Find where the given text appears and provide that cell's center as [x, y] coordinate. 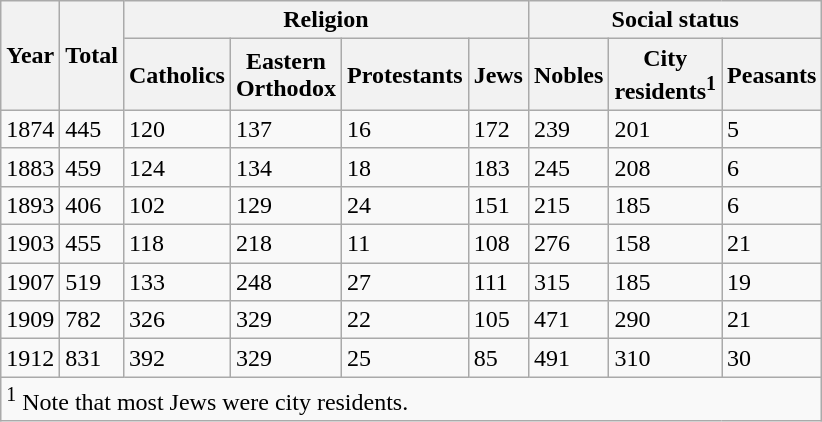
124 [176, 167]
1883 [30, 167]
1903 [30, 244]
102 [176, 205]
201 [666, 129]
406 [92, 205]
Year [30, 56]
22 [404, 320]
172 [498, 129]
290 [666, 320]
Protestants [404, 75]
218 [286, 244]
471 [568, 320]
Total [92, 56]
16 [404, 129]
1 Note that most Jews were city residents. [412, 400]
11 [404, 244]
111 [498, 282]
1909 [30, 320]
326 [176, 320]
5 [772, 129]
118 [176, 244]
245 [568, 167]
445 [92, 129]
133 [176, 282]
25 [404, 358]
Cityresidents1 [666, 75]
137 [286, 129]
Peasants [772, 75]
105 [498, 320]
Catholics [176, 75]
491 [568, 358]
Nobles [568, 75]
183 [498, 167]
459 [92, 167]
24 [404, 205]
Social status [674, 20]
310 [666, 358]
151 [498, 205]
455 [92, 244]
Jews [498, 75]
129 [286, 205]
18 [404, 167]
Religion [326, 20]
276 [568, 244]
19 [772, 282]
27 [404, 282]
1912 [30, 358]
1893 [30, 205]
519 [92, 282]
30 [772, 358]
215 [568, 205]
782 [92, 320]
158 [666, 244]
248 [286, 282]
85 [498, 358]
1907 [30, 282]
208 [666, 167]
108 [498, 244]
1874 [30, 129]
134 [286, 167]
392 [176, 358]
315 [568, 282]
120 [176, 129]
239 [568, 129]
831 [92, 358]
Eastern Orthodox [286, 75]
